Output the (X, Y) coordinate of the center of the cell containing the given text.  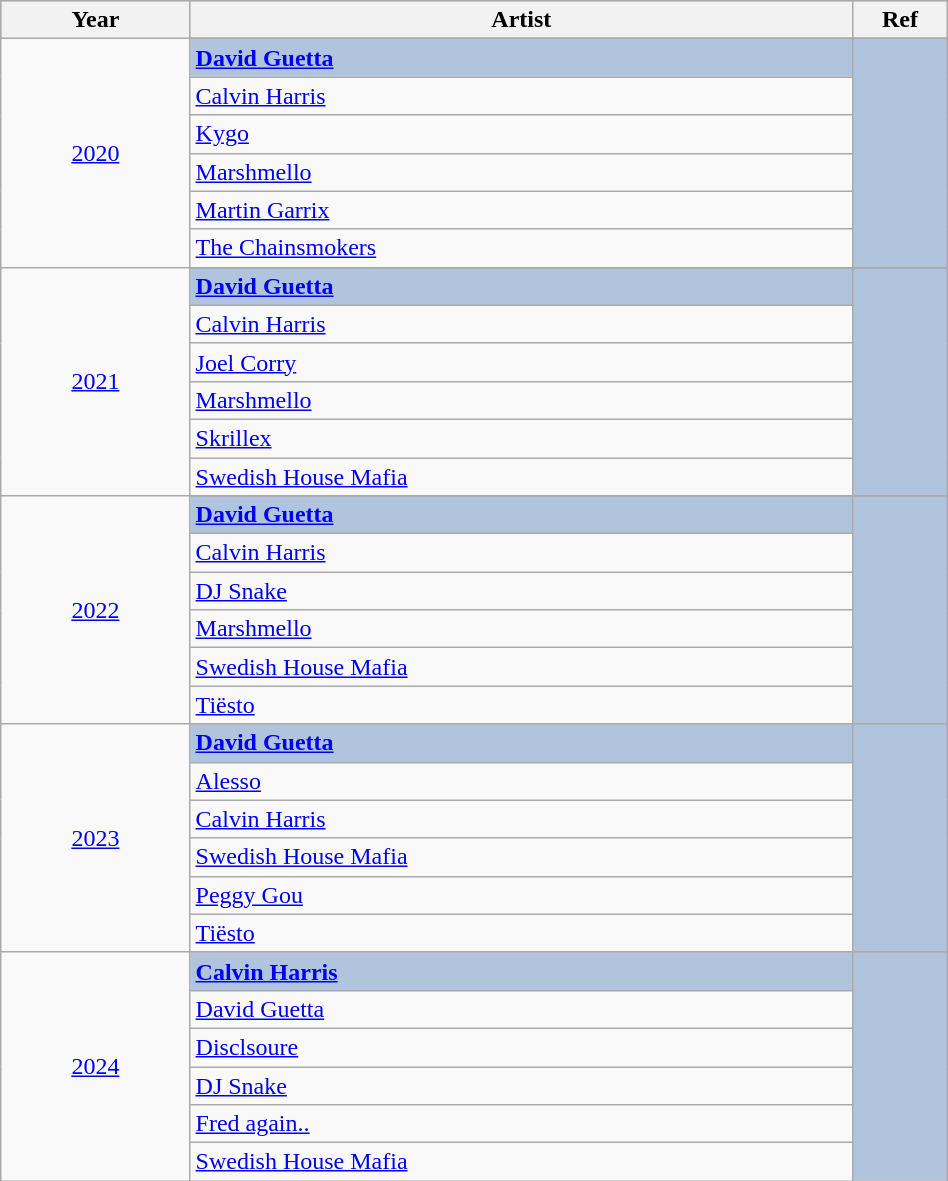
Fred again.. (522, 1124)
2024 (96, 1066)
Joel Corry (522, 362)
Peggy Gou (522, 895)
2021 (96, 381)
Skrillex (522, 438)
2023 (96, 838)
2022 (96, 610)
Artist (522, 20)
Disclsoure (522, 1047)
Alesso (522, 781)
Ref (900, 20)
Martin Garrix (522, 210)
Kygo (522, 134)
2020 (96, 153)
Year (96, 20)
The Chainsmokers (522, 248)
